Scan for the cell matching the given text and deliver its [x, y] coordinate at center. 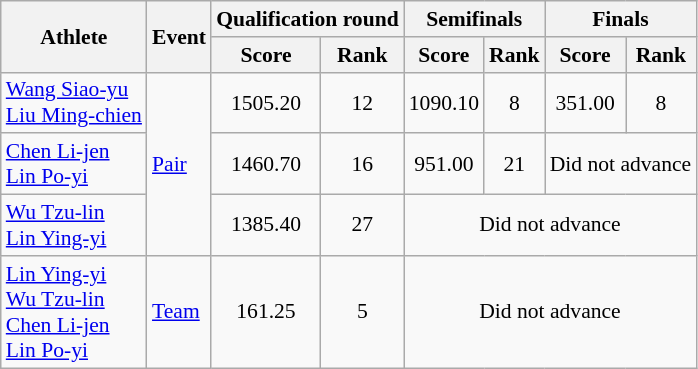
161.25 [266, 312]
21 [514, 164]
27 [362, 226]
1460.70 [266, 164]
Pair [179, 164]
Wang Siao-yuLiu Ming-chien [74, 102]
Qualification round [308, 19]
1385.40 [266, 226]
12 [362, 102]
Athlete [74, 36]
Event [179, 36]
1090.10 [444, 102]
Chen Li-jenLin Po-yi [74, 164]
Lin Ying-yiWu Tzu-linChen Li-jenLin Po-yi [74, 312]
1505.20 [266, 102]
Finals [621, 19]
Team [179, 312]
16 [362, 164]
5 [362, 312]
Wu Tzu-linLin Ying-yi [74, 226]
Semifinals [474, 19]
951.00 [444, 164]
351.00 [586, 102]
